Search for the cell housing the specified text and yield its (X, Y) center coordinate. 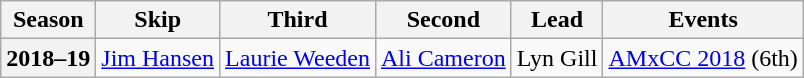
Events (703, 20)
Lead (557, 20)
Season (48, 20)
Jim Hansen (158, 58)
Ali Cameron (443, 58)
Laurie Weeden (298, 58)
2018–19 (48, 58)
Skip (158, 20)
Lyn Gill (557, 58)
AMxCC 2018 (6th) (703, 58)
Second (443, 20)
Third (298, 20)
